For the text-containing cell, return its midpoint in (x, y) coordinate format. 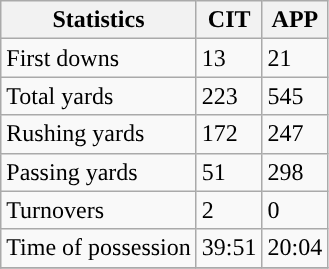
Rushing yards (99, 134)
Time of possession (99, 248)
CIT (229, 20)
51 (229, 172)
APP (295, 20)
298 (295, 172)
223 (229, 96)
13 (229, 58)
172 (229, 134)
Total yards (99, 96)
39:51 (229, 248)
2 (229, 210)
247 (295, 134)
Turnovers (99, 210)
First downs (99, 58)
20:04 (295, 248)
Passing yards (99, 172)
0 (295, 210)
21 (295, 58)
Statistics (99, 20)
545 (295, 96)
